Output the [x, y] coordinate of the center of the cell containing the given text.  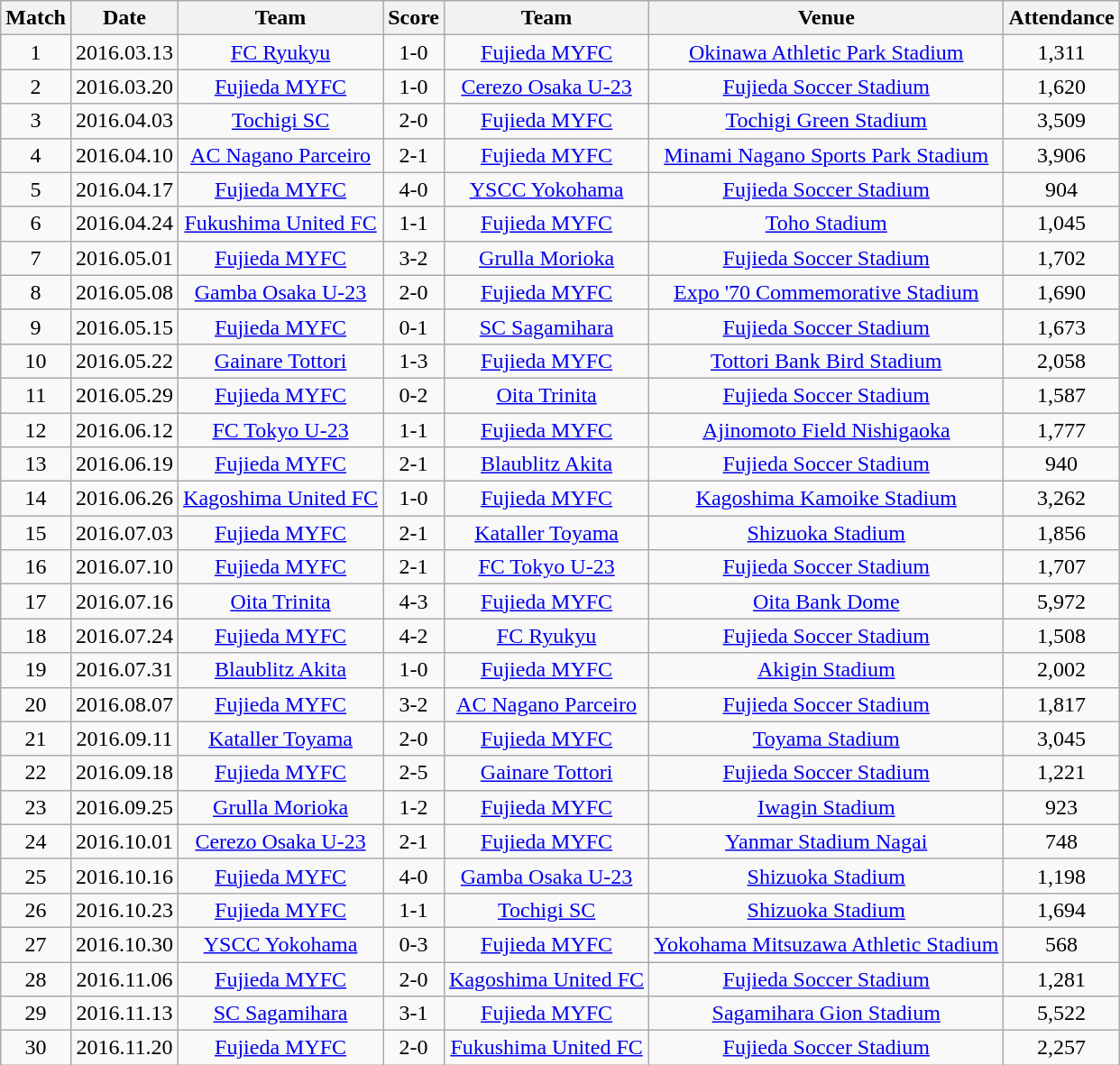
2016.05.01 [124, 258]
Toho Stadium [826, 224]
2016.05.22 [124, 361]
Kagoshima Kamoike Stadium [826, 499]
2 [36, 87]
20 [36, 704]
1,702 [1061, 258]
16 [36, 567]
940 [1061, 464]
17 [36, 601]
7 [36, 258]
1,045 [1061, 224]
904 [1061, 189]
2016.05.15 [124, 326]
Tottori Bank Bird Stadium [826, 361]
2016.06.26 [124, 499]
1,856 [1061, 533]
2016.09.25 [124, 807]
3 [36, 121]
1,620 [1061, 87]
2016.04.10 [124, 155]
1,777 [1061, 430]
1 [36, 52]
5,972 [1061, 601]
1,707 [1061, 567]
Score [414, 18]
27 [36, 944]
Akigin Stadium [826, 670]
Okinawa Athletic Park Stadium [826, 52]
2016.04.24 [124, 224]
1,587 [1061, 395]
2016.10.30 [124, 944]
25 [36, 876]
0-3 [414, 944]
Tochigi Green Stadium [826, 121]
2016.07.16 [124, 601]
2016.03.20 [124, 87]
2,058 [1061, 361]
2016.04.17 [124, 189]
5 [36, 189]
2016.11.06 [124, 978]
4-2 [414, 636]
3,045 [1061, 739]
6 [36, 224]
12 [36, 430]
22 [36, 773]
9 [36, 326]
2016.05.29 [124, 395]
1,690 [1061, 292]
1,673 [1061, 326]
1,311 [1061, 52]
10 [36, 361]
Venue [826, 18]
26 [36, 910]
2016.05.08 [124, 292]
28 [36, 978]
923 [1061, 807]
2016.07.24 [124, 636]
Ajinomoto Field Nishigaoka [826, 430]
1,198 [1061, 876]
3,262 [1061, 499]
2016.10.01 [124, 841]
2016.06.12 [124, 430]
1-2 [414, 807]
2016.09.11 [124, 739]
2,002 [1061, 670]
0-1 [414, 326]
2016.07.31 [124, 670]
2016.08.07 [124, 704]
1,281 [1061, 978]
2,257 [1061, 1048]
Match [36, 18]
Oita Bank Dome [826, 601]
3,906 [1061, 155]
Toyama Stadium [826, 739]
19 [36, 670]
748 [1061, 841]
24 [36, 841]
4-3 [414, 601]
23 [36, 807]
1-3 [414, 361]
2016.10.23 [124, 910]
1,694 [1061, 910]
5,522 [1061, 1014]
Minami Nagano Sports Park Stadium [826, 155]
8 [36, 292]
2016.07.10 [124, 567]
Yanmar Stadium Nagai [826, 841]
11 [36, 395]
2-5 [414, 773]
3,509 [1061, 121]
2016.04.03 [124, 121]
2016.09.18 [124, 773]
1,221 [1061, 773]
21 [36, 739]
2016.11.13 [124, 1014]
Date [124, 18]
4 [36, 155]
Iwagin Stadium [826, 807]
30 [36, 1048]
Expo '70 Commemorative Stadium [826, 292]
Attendance [1061, 18]
13 [36, 464]
15 [36, 533]
Yokohama Mitsuzawa Athletic Stadium [826, 944]
18 [36, 636]
29 [36, 1014]
2016.03.13 [124, 52]
2016.10.16 [124, 876]
Sagamihara Gion Stadium [826, 1014]
1,508 [1061, 636]
1,817 [1061, 704]
3-1 [414, 1014]
2016.06.19 [124, 464]
2016.11.20 [124, 1048]
2016.07.03 [124, 533]
0-2 [414, 395]
568 [1061, 944]
14 [36, 499]
